Capture the cell that displays the provided text and extract its [x, y] central coordinate. 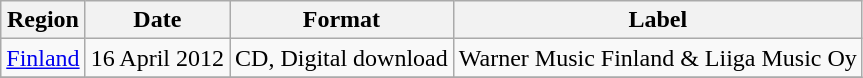
Finland [43, 58]
Warner Music Finland & Liiga Music Oy [658, 58]
Date [157, 20]
CD, Digital download [342, 58]
Format [342, 20]
Region [43, 20]
Label [658, 20]
16 April 2012 [157, 58]
